Search for the cell housing the specified text and yield its (x, y) center coordinate. 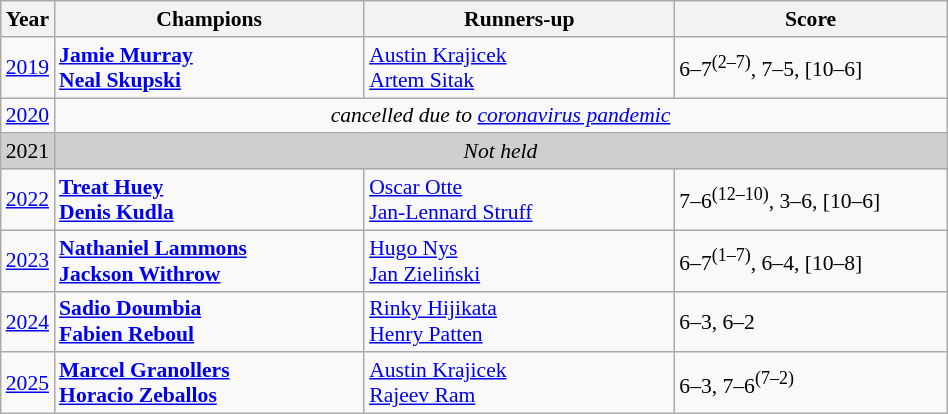
Treat Huey Denis Kudla (209, 200)
2021 (28, 152)
Score (810, 19)
Champions (209, 19)
Sadio Doumbia Fabien Reboul (209, 322)
6–7(2–7), 7–5, [10–6] (810, 68)
cancelled due to coronavirus pandemic (500, 116)
Hugo Nys Jan Zieliński (519, 260)
Not held (500, 152)
6–3, 7–6(7–2) (810, 384)
Year (28, 19)
Rinky Hijikata Henry Patten (519, 322)
Nathaniel Lammons Jackson Withrow (209, 260)
Austin Krajicek Rajeev Ram (519, 384)
2025 (28, 384)
2019 (28, 68)
2023 (28, 260)
2024 (28, 322)
6–3, 6–2 (810, 322)
6–7(1–7), 6–4, [10–8] (810, 260)
Oscar Otte Jan-Lennard Struff (519, 200)
Austin Krajicek Artem Sitak (519, 68)
2020 (28, 116)
7–6(12–10), 3–6, [10–6] (810, 200)
Marcel Granollers Horacio Zeballos (209, 384)
Runners-up (519, 19)
2022 (28, 200)
Jamie Murray Neal Skupski (209, 68)
